Capture the cell that displays the provided text and extract its [X, Y] central coordinate. 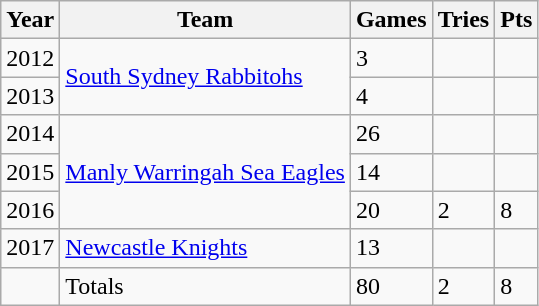
26 [391, 134]
South Sydney Rabbitohs [206, 77]
13 [391, 248]
3 [391, 58]
Year [30, 20]
14 [391, 172]
2013 [30, 96]
2017 [30, 248]
80 [391, 286]
2012 [30, 58]
Pts [516, 20]
2014 [30, 134]
Team [206, 20]
2015 [30, 172]
Games [391, 20]
Totals [206, 286]
Tries [464, 20]
4 [391, 96]
Manly Warringah Sea Eagles [206, 172]
2016 [30, 210]
20 [391, 210]
Newcastle Knights [206, 248]
